Determine the (X, Y) coordinate at the center of the cell enclosing the given text.  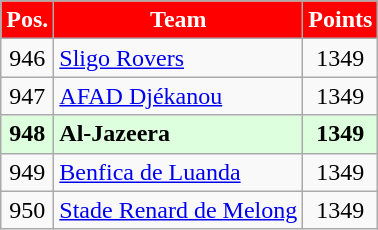
946 (28, 58)
Points (340, 20)
Sligo Rovers (178, 58)
948 (28, 134)
947 (28, 96)
Team (178, 20)
AFAD Djékanou (178, 96)
950 (28, 210)
949 (28, 172)
Stade Renard de Melong (178, 210)
Benfica de Luanda (178, 172)
Pos. (28, 20)
Al-Jazeera (178, 134)
